Extract the [X, Y] coordinate from the center of the cell holding the provided text.  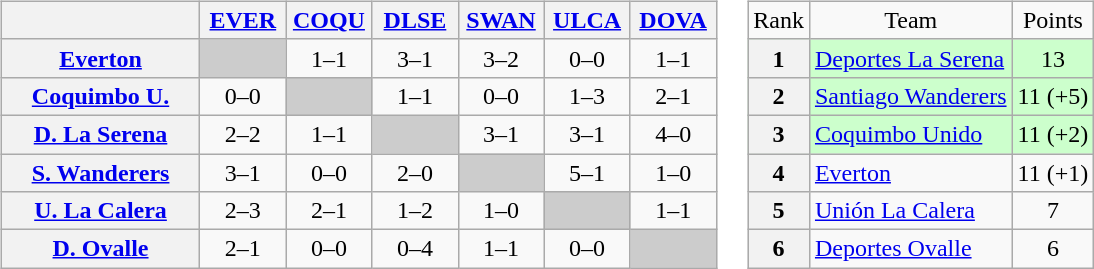
13 [1053, 58]
5 [779, 211]
EVER [243, 20]
11 (+5) [1053, 96]
DLSE [415, 20]
1 [779, 58]
2 [779, 96]
S. Wanderers [100, 173]
D. La Serena [100, 134]
Coquimbo Unido [910, 134]
5–1 [587, 173]
Unión La Calera [910, 211]
DOVA [673, 20]
1–2 [415, 211]
Coquimbo U. [100, 96]
7 [1053, 211]
Santiago Wanderers [910, 96]
11 (+1) [1053, 173]
U. La Calera [100, 211]
11 (+2) [1053, 134]
Points [1053, 20]
0–4 [415, 249]
Deportes Ovalle [910, 249]
COQU [329, 20]
2–3 [243, 211]
3 [779, 134]
ULCA [587, 20]
2–2 [243, 134]
Deportes La Serena [910, 58]
4–0 [673, 134]
2–0 [415, 173]
Team [910, 20]
3–2 [501, 58]
4 [779, 173]
SWAN [501, 20]
D. Ovalle [100, 249]
1–3 [587, 96]
Rank [779, 20]
